Extract the [X, Y] coordinate from the center of the cell holding the provided text.  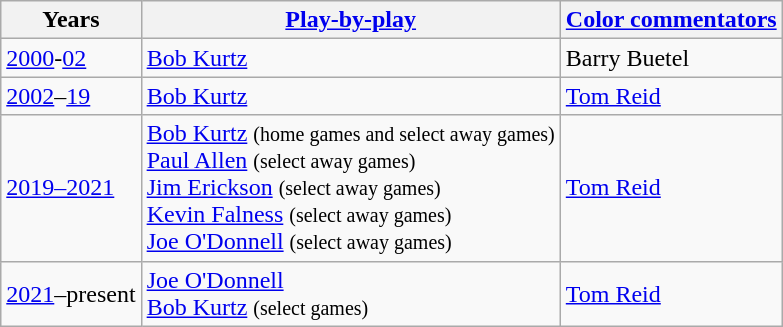
2021–present [71, 294]
2000-02 [71, 58]
Barry Buetel [671, 58]
Play-by-play [350, 20]
Years [71, 20]
2002–19 [71, 96]
Joe O'DonnellBob Kurtz (select games) [350, 294]
Color commentators [671, 20]
2019–2021 [71, 188]
